Output the (X, Y) coordinate of the center of the cell containing the given text.  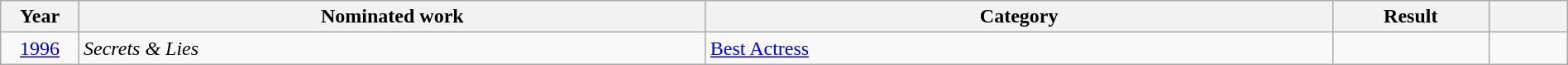
1996 (40, 48)
Category (1019, 17)
Secrets & Lies (392, 48)
Best Actress (1019, 48)
Result (1411, 17)
Year (40, 17)
Nominated work (392, 17)
